For the text-containing cell, return its midpoint in (X, Y) coordinate format. 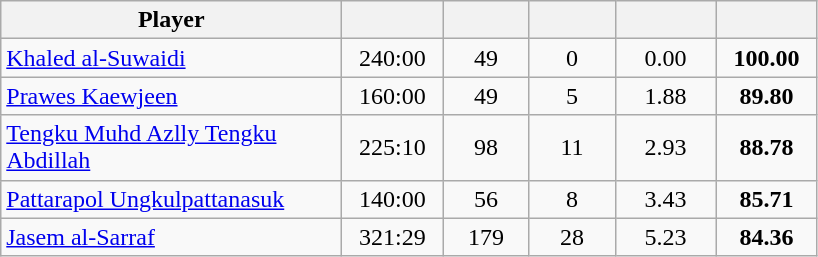
100.00 (766, 58)
0.00 (666, 58)
56 (486, 199)
0 (572, 58)
5.23 (666, 237)
5 (572, 96)
321:29 (392, 237)
1.88 (666, 96)
98 (486, 148)
Khaled al-Suwaidi (172, 58)
28 (572, 237)
88.78 (766, 148)
85.71 (766, 199)
Pattarapol Ungkulpattanasuk (172, 199)
179 (486, 237)
240:00 (392, 58)
84.36 (766, 237)
3.43 (666, 199)
89.80 (766, 96)
Tengku Muhd Azlly Tengku Abdillah (172, 148)
140:00 (392, 199)
160:00 (392, 96)
11 (572, 148)
Jasem al-Sarraf (172, 237)
225:10 (392, 148)
2.93 (666, 148)
Prawes Kaewjeen (172, 96)
8 (572, 199)
Player (172, 20)
